Search for the cell housing the specified text and yield its (X, Y) center coordinate. 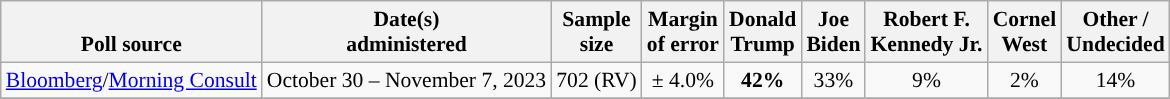
JoeBiden (833, 32)
Robert F.Kennedy Jr. (926, 32)
33% (833, 80)
14% (1115, 80)
CornelWest (1025, 32)
42% (762, 80)
Poll source (132, 32)
Other /Undecided (1115, 32)
Date(s)administered (407, 32)
Marginof error (683, 32)
2% (1025, 80)
Bloomberg/Morning Consult (132, 80)
± 4.0% (683, 80)
Samplesize (596, 32)
October 30 – November 7, 2023 (407, 80)
9% (926, 80)
DonaldTrump (762, 32)
702 (RV) (596, 80)
